Detect which cell encompasses the target text, then output its (X, Y) center coordinate. 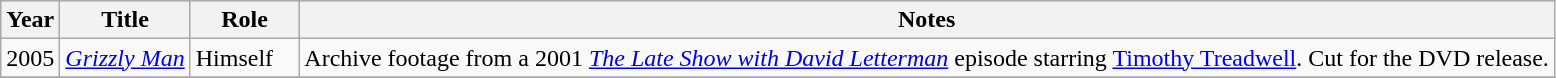
Grizzly Man (125, 58)
2005 (30, 58)
Role (244, 20)
Himself (244, 58)
Title (125, 20)
Archive footage from a 2001 The Late Show with David Letterman episode starring Timothy Treadwell. Cut for the DVD release. (927, 58)
Notes (927, 20)
Year (30, 20)
